Return the (x, y) coordinate for the center point of the cell that contains the specified text.  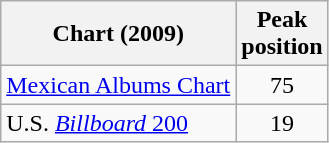
19 (282, 123)
Chart (2009) (118, 34)
Mexican Albums Chart (118, 85)
75 (282, 85)
Peakposition (282, 34)
U.S. Billboard 200 (118, 123)
